Provide the (x, y) coordinate of the cell's center where the given text is located.  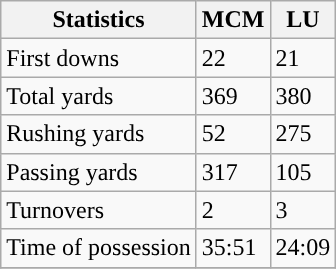
MCM (233, 20)
Rushing yards (99, 134)
Turnovers (99, 210)
Passing yards (99, 172)
LU (303, 20)
35:51 (233, 248)
Total yards (99, 96)
369 (233, 96)
275 (303, 134)
2 (233, 210)
Time of possession (99, 248)
105 (303, 172)
3 (303, 210)
21 (303, 58)
317 (233, 172)
Statistics (99, 20)
380 (303, 96)
52 (233, 134)
24:09 (303, 248)
22 (233, 58)
First downs (99, 58)
